Provide the [x, y] coordinate of the cell's center where the given text is located.  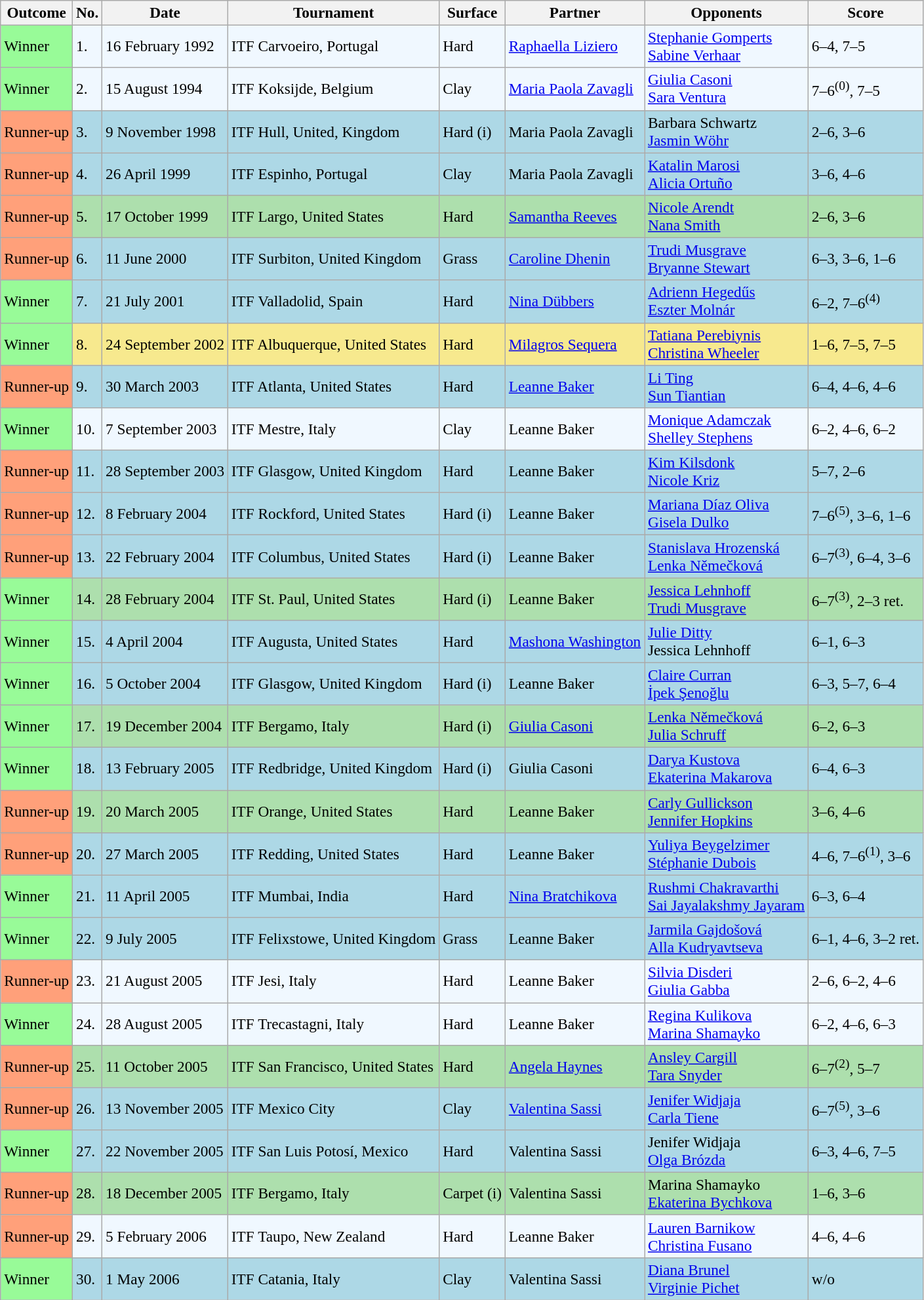
ITF Hull, United, Kingdom [333, 131]
ITF Taupo, New Zealand [333, 1236]
Jessica Lehnhoff Trudi Musgrave [727, 598]
7–6(0), 7–5 [866, 89]
Nicole Arendt Nana Smith [727, 216]
7. [88, 302]
ITF Mexico City [333, 1108]
Stephanie Gomperts Sabine Verhaar [727, 46]
27 March 2005 [165, 854]
ITF Surbiton, United Kingdom [333, 258]
Samantha Reeves [574, 216]
27. [88, 1150]
6–7(2), 5–7 [866, 1066]
15. [88, 641]
Mariana Díaz Oliva Gisela Dulko [727, 514]
6–3, 5–7, 6–4 [866, 683]
6–1, 4–6, 3–2 ret. [866, 938]
Lenka Němečková Julia Schruff [727, 727]
Yuliya Beygelzimer Stéphanie Dubois [727, 854]
ITF Mumbai, India [333, 896]
11 October 2005 [165, 1066]
21 July 2001 [165, 302]
Rushmi Chakravarthi Sai Jayalakshmy Jayaram [727, 896]
30 March 2003 [165, 386]
Adrienn Hegedűs Eszter Molnár [727, 302]
26 April 1999 [165, 173]
ITF San Luis Potosí, Mexico [333, 1150]
28 September 2003 [165, 471]
Li Ting Sun Tiantian [727, 386]
Katalin Marosi Alicia Ortuño [727, 173]
19 December 2004 [165, 727]
11 April 2005 [165, 896]
9 July 2005 [165, 938]
ITF Carvoeiro, Portugal [333, 46]
4–6, 7–6(1), 3–6 [866, 854]
2. [88, 89]
28 February 2004 [165, 598]
ITF Catania, Italy [333, 1279]
6–2, 4–6, 6–2 [866, 429]
6–3, 3–6, 1–6 [866, 258]
Lauren Barnikow Christina Fusano [727, 1236]
Raphaella Liziero [574, 46]
ITF Rockford, United States [333, 514]
Tournament [333, 12]
6–4, 4–6, 4–6 [866, 386]
Outcome [37, 12]
24 September 2002 [165, 344]
Stanislava Hrozenská Lenka Němečková [727, 556]
ITF Albuquerque, United States [333, 344]
6–2, 4–6, 6–3 [866, 1023]
7 September 2003 [165, 429]
w/o [866, 1279]
6–1, 6–3 [866, 641]
6–3, 6–4 [866, 896]
6–4, 6–3 [866, 769]
29. [88, 1236]
ITF Largo, United States [333, 216]
Jarmila Gajdošová Alla Kudryavtseva [727, 938]
Surface [472, 12]
ITF Mestre, Italy [333, 429]
Milagros Sequera [574, 344]
28. [88, 1194]
Jenifer Widjaja Olga Brózda [727, 1150]
9. [88, 386]
Date [165, 12]
5 October 2004 [165, 683]
11 June 2000 [165, 258]
Nina Bratchikova [574, 896]
18 December 2005 [165, 1194]
1–6, 7–5, 7–5 [866, 344]
13. [88, 556]
Ansley Cargill Tara Snyder [727, 1066]
30. [88, 1279]
4 April 2004 [165, 641]
20 March 2005 [165, 811]
20. [88, 854]
Trudi Musgrave Bryanne Stewart [727, 258]
12. [88, 514]
ITF Valladolid, Spain [333, 302]
16. [88, 683]
ITF Jesi, Italy [333, 981]
3. [88, 131]
ITF Redding, United States [333, 854]
Score [866, 12]
19. [88, 811]
28 August 2005 [165, 1023]
2–6, 6–2, 4–6 [866, 981]
1. [88, 46]
5–7, 2–6 [866, 471]
1–6, 3–6 [866, 1194]
5. [88, 216]
Tatiana Perebiynis Christina Wheeler [727, 344]
17. [88, 727]
ITF Felixstowe, United Kingdom [333, 938]
Nina Dübbers [574, 302]
ITF Koksijde, Belgium [333, 89]
7–6(5), 3–6, 1–6 [866, 514]
5 February 2006 [165, 1236]
25. [88, 1066]
ITF Trecastagni, Italy [333, 1023]
1 May 2006 [165, 1279]
4. [88, 173]
ITF San Francisco, United States [333, 1066]
Monique Adamczak Shelley Stephens [727, 429]
15 August 1994 [165, 89]
Kim Kilsdonk Nicole Kriz [727, 471]
10. [88, 429]
Diana Brunel Virginie Pichet [727, 1279]
Angela Haynes [574, 1066]
8 February 2004 [165, 514]
11. [88, 471]
18. [88, 769]
22 November 2005 [165, 1150]
ITF St. Paul, United States [333, 598]
No. [88, 12]
6–4, 7–5 [866, 46]
Darya Kustova Ekaterina Makarova [727, 769]
ITF Columbus, United States [333, 556]
17 October 1999 [165, 216]
21. [88, 896]
Silvia Disderi Giulia Gabba [727, 981]
6–7(3), 2–3 ret. [866, 598]
22. [88, 938]
Caroline Dhenin [574, 258]
Regina Kulikova Marina Shamayko [727, 1023]
Partner [574, 12]
6–3, 4–6, 7–5 [866, 1150]
Carpet (i) [472, 1194]
ITF Orange, United States [333, 811]
ITF Redbridge, United Kingdom [333, 769]
24. [88, 1023]
6–7(3), 6–4, 3–6 [866, 556]
13 February 2005 [165, 769]
Marina Shamayko Ekaterina Bychkova [727, 1194]
21 August 2005 [165, 981]
16 February 1992 [165, 46]
Carly Gullickson Jennifer Hopkins [727, 811]
8. [88, 344]
13 November 2005 [165, 1108]
22 February 2004 [165, 556]
6–7(5), 3–6 [866, 1108]
4–6, 4–6 [866, 1236]
6–2, 7–6(4) [866, 302]
6–2, 6–3 [866, 727]
ITF Augusta, United States [333, 641]
ITF Atlanta, United States [333, 386]
Mashona Washington [574, 641]
Julie Ditty Jessica Lehnhoff [727, 641]
6. [88, 258]
Barbara Schwartz Jasmin Wöhr [727, 131]
ITF Espinho, Portugal [333, 173]
Claire Curran İpek Şenoğlu [727, 683]
26. [88, 1108]
23. [88, 981]
14. [88, 598]
9 November 1998 [165, 131]
Giulia Casoni Sara Ventura [727, 89]
Opponents [727, 12]
Jenifer Widjaja Carla Tiene [727, 1108]
